Capture the cell that displays the provided text and extract its (X, Y) central coordinate. 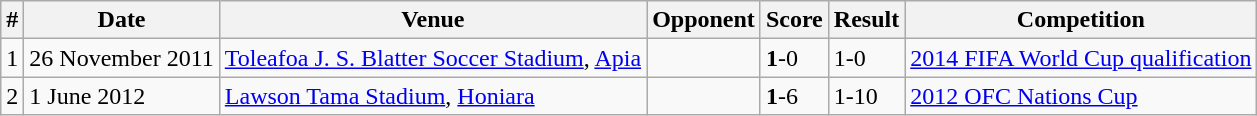
1 (12, 58)
2 (12, 96)
1 June 2012 (122, 96)
Score (794, 20)
1-6 (794, 96)
Competition (1081, 20)
Toleafoa J. S. Blatter Soccer Stadium, Apia (432, 58)
Lawson Tama Stadium, Honiara (432, 96)
Result (866, 20)
Opponent (704, 20)
# (12, 20)
Date (122, 20)
26 November 2011 (122, 58)
Venue (432, 20)
2012 OFC Nations Cup (1081, 96)
2014 FIFA World Cup qualification (1081, 58)
1-10 (866, 96)
